Pinpoint the cell where the given text exists, returning its (X, Y) midpoint coordinate. 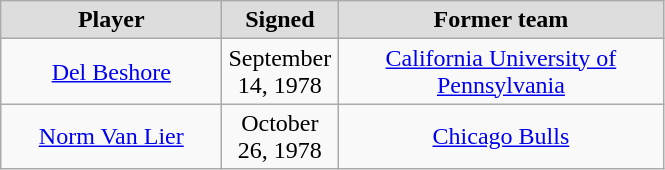
Signed (280, 20)
Player (112, 20)
Norm Van Lier (112, 136)
October 26, 1978 (280, 136)
Del Beshore (112, 72)
September 14, 1978 (280, 72)
Former team (501, 20)
Chicago Bulls (501, 136)
California University of Pennsylvania (501, 72)
